Return the [X, Y] coordinate for the center point of the cell that contains the specified text.  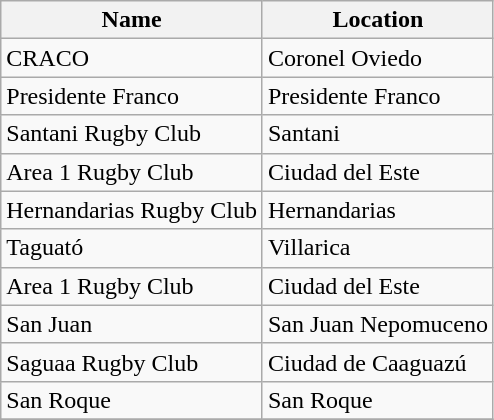
Location [378, 20]
Taguató [132, 248]
Villarica [378, 248]
Ciudad de Caaguazú [378, 362]
Coronel Oviedo [378, 58]
San Juan [132, 324]
Santani Rugby Club [132, 134]
CRACO [132, 58]
Saguaa Rugby Club [132, 362]
Hernandarias Rugby Club [132, 210]
Santani [378, 134]
Name [132, 20]
Hernandarias [378, 210]
San Juan Nepomuceno [378, 324]
